Capture the cell that displays the provided text and extract its (X, Y) central coordinate. 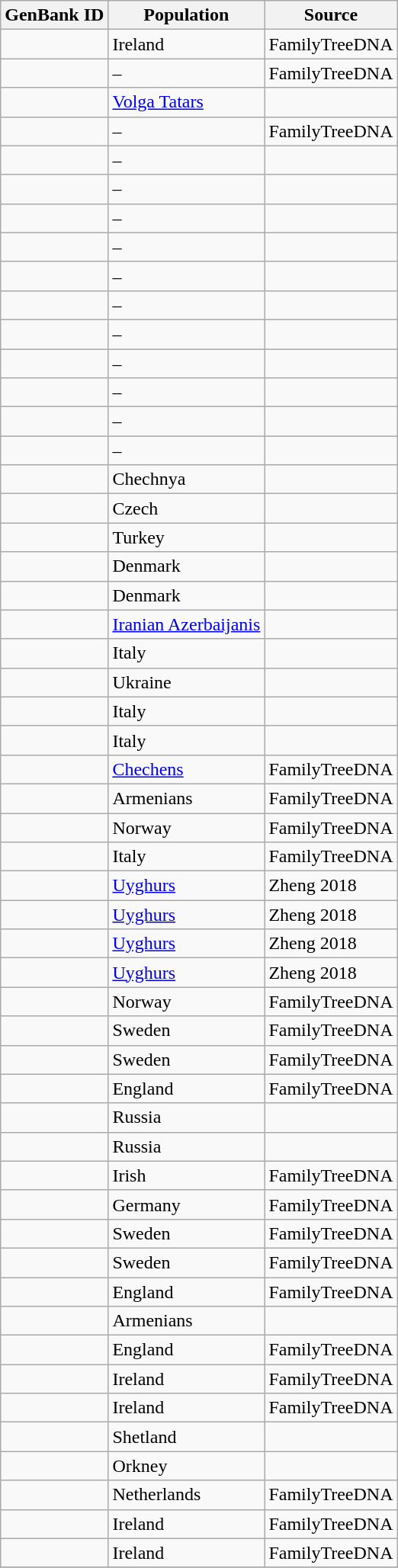
Population (186, 15)
Iranian Azerbaijanis (186, 624)
Orkney (186, 1466)
GenBank ID (55, 15)
Shetland (186, 1437)
Volga Tatars (186, 102)
Czech (186, 508)
Chechens (186, 769)
Source (331, 15)
Turkey (186, 537)
Chechnya (186, 479)
Ukraine (186, 682)
Germany (186, 1204)
Netherlands (186, 1495)
Irish (186, 1175)
